Determine the (x, y) coordinate at the center of the cell enclosing the given text.  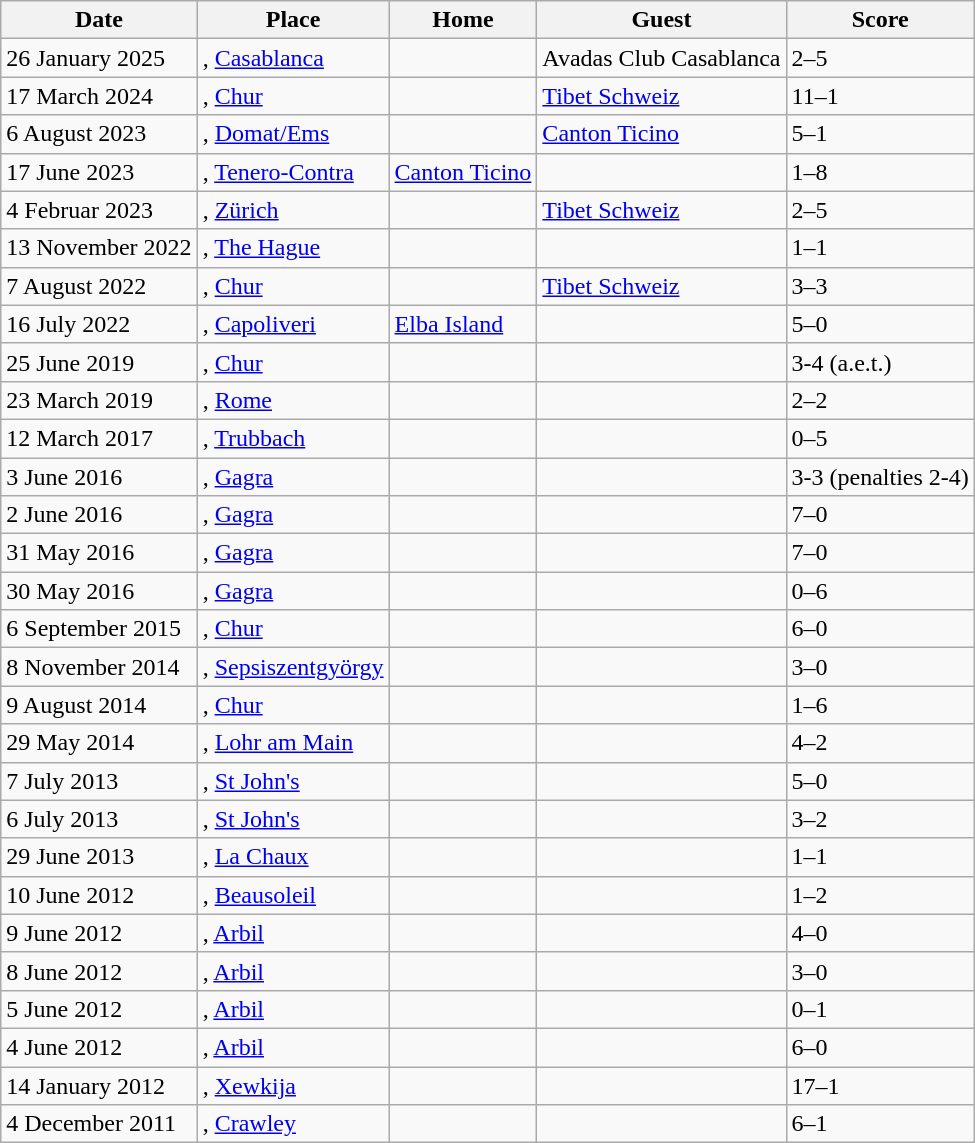
8 November 2014 (99, 667)
7 July 2013 (99, 781)
23 March 2019 (99, 400)
26 January 2025 (99, 58)
, Domat/Ems (293, 134)
5 June 2012 (99, 1009)
31 May 2016 (99, 553)
, Casablanca (293, 58)
6–1 (880, 1124)
2–2 (880, 400)
2 June 2016 (99, 515)
Home (463, 20)
16 July 2022 (99, 324)
4 June 2012 (99, 1047)
30 May 2016 (99, 591)
3-3 (penalties 2-4) (880, 477)
4 Februar 2023 (99, 210)
17 March 2024 (99, 96)
Place (293, 20)
Elba Island (463, 324)
13 November 2022 (99, 248)
17 June 2023 (99, 172)
4 December 2011 (99, 1124)
0–5 (880, 438)
, Capoliveri (293, 324)
Guest (662, 20)
1–8 (880, 172)
3-4 (a.e.t.) (880, 362)
, The Hague (293, 248)
3 June 2016 (99, 477)
Date (99, 20)
29 June 2013 (99, 857)
, Rome (293, 400)
4–0 (880, 933)
6 September 2015 (99, 629)
, Trubbach (293, 438)
25 June 2019 (99, 362)
1–6 (880, 705)
0–1 (880, 1009)
, Sepsiszentgyörgy (293, 667)
6 July 2013 (99, 819)
3–2 (880, 819)
29 May 2014 (99, 743)
8 June 2012 (99, 971)
9 August 2014 (99, 705)
10 June 2012 (99, 895)
5–1 (880, 134)
11–1 (880, 96)
, Zürich (293, 210)
, Beausoleil (293, 895)
14 January 2012 (99, 1085)
0–6 (880, 591)
, Lohr am Main (293, 743)
6 August 2023 (99, 134)
17–1 (880, 1085)
9 June 2012 (99, 933)
, La Chaux (293, 857)
3–3 (880, 286)
Avadas Club Casablanca (662, 58)
12 March 2017 (99, 438)
, Xewkija (293, 1085)
, Crawley (293, 1124)
4–2 (880, 743)
7 August 2022 (99, 286)
Score (880, 20)
, Tenero-Contra (293, 172)
1–2 (880, 895)
